From the cell containing the given text, extract its center point as (x, y) coordinate. 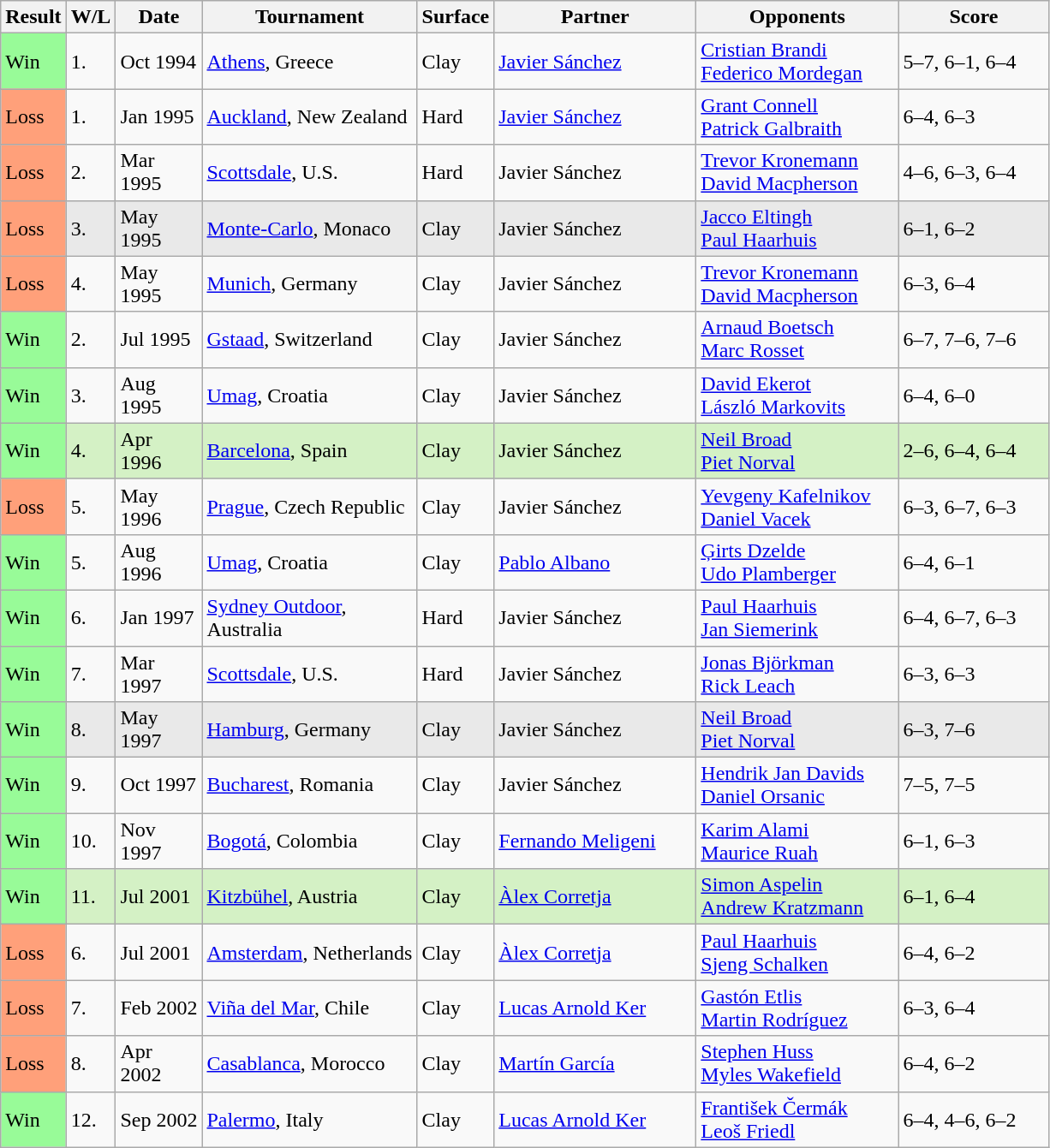
Surface (456, 17)
Monte-Carlo, Monaco (310, 228)
Paul Haarhuis Jan Siemerink (797, 618)
Feb 2002 (159, 1008)
12. (91, 1120)
Oct 1994 (159, 62)
Munich, Germany (310, 284)
Opponents (797, 17)
5–7, 6–1, 6–4 (974, 62)
Aug 1995 (159, 396)
Yevgeny Kafelnikov Daniel Vacek (797, 507)
Hamburg, Germany (310, 729)
6–7, 7–6, 7–6 (974, 339)
Jul 1995 (159, 339)
Amsterdam, Netherlands (310, 952)
Paul Haarhuis Sjeng Schalken (797, 952)
Pablo Albano (595, 562)
7–5, 7–5 (974, 786)
6–1, 6–3 (974, 841)
2–6, 6–4, 6–4 (974, 450)
Jonas Björkman Rick Leach (797, 673)
Auckland, New Zealand (310, 116)
6–3, 6–3 (974, 673)
6–4, 4–6, 6–2 (974, 1120)
Cristian Brandi Federico Mordegan (797, 62)
Arnaud Boetsch Marc Rosset (797, 339)
6–4, 6–0 (974, 396)
6–3, 6–7, 6–3 (974, 507)
9. (91, 786)
6–4, 6–7, 6–3 (974, 618)
Partner (595, 17)
Viña del Mar, Chile (310, 1008)
Bogotá, Colombia (310, 841)
Jan 1995 (159, 116)
Karim Alami Maurice Ruah (797, 841)
W/L (91, 17)
Jacco Eltingh Paul Haarhuis (797, 228)
Result (33, 17)
May 1997 (159, 729)
Fernando Meligeni (595, 841)
Ģirts Dzelde Udo Plamberger (797, 562)
Oct 1997 (159, 786)
4–6, 6–3, 6–4 (974, 173)
Gstaad, Switzerland (310, 339)
Barcelona, Spain (310, 450)
Palermo, Italy (310, 1120)
Casablanca, Morocco (310, 1063)
May 1996 (159, 507)
10. (91, 841)
František Čermák Leoš Friedl (797, 1120)
6–4, 6–3 (974, 116)
Score (974, 17)
Grant Connell Patrick Galbraith (797, 116)
Jan 1997 (159, 618)
Gastón Etlis Martin Rodríguez (797, 1008)
Apr 2002 (159, 1063)
Sydney Outdoor, Australia (310, 618)
Kitzbühel, Austria (310, 897)
6–3, 7–6 (974, 729)
Prague, Czech Republic (310, 507)
Athens, Greece (310, 62)
Hendrik Jan Davids Daniel Orsanic (797, 786)
Sep 2002 (159, 1120)
Bucharest, Romania (310, 786)
Date (159, 17)
Apr 1996 (159, 450)
Aug 1996 (159, 562)
Stephen Huss Myles Wakefield (797, 1063)
Nov 1997 (159, 841)
Simon Aspelin Andrew Kratzmann (797, 897)
11. (91, 897)
Martín García (595, 1063)
David Ekerot László Markovits (797, 396)
6–1, 6–4 (974, 897)
6–1, 6–2 (974, 228)
6–4, 6–1 (974, 562)
Mar 1997 (159, 673)
Tournament (310, 17)
Mar 1995 (159, 173)
